Find where the given text appears and provide that cell's center as (x, y) coordinate. 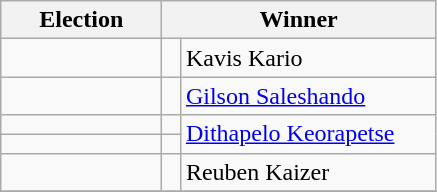
Kavis Kario (308, 58)
Reuben Kaizer (308, 172)
Gilson Saleshando (308, 96)
Dithapelo Keorapetse (308, 134)
Winner (299, 20)
Election (82, 20)
